Identify which cell holds the provided text, then report its (X, Y) central coordinate. 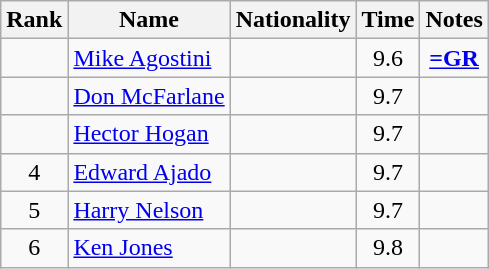
Hector Hogan (149, 134)
9.8 (388, 248)
9.6 (388, 58)
6 (34, 248)
Name (149, 20)
Time (388, 20)
4 (34, 172)
5 (34, 210)
Ken Jones (149, 248)
Rank (34, 20)
Edward Ajado (149, 172)
Mike Agostini (149, 58)
Don McFarlane (149, 96)
=GR (454, 58)
Harry Nelson (149, 210)
Nationality (293, 20)
Notes (454, 20)
